Locate the cell with the specified text and output its [x, y] center coordinate. 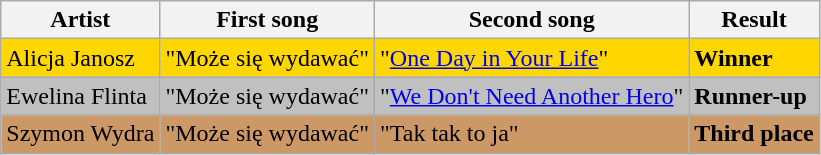
Ewelina Flinta [80, 96]
"We Don't Need Another Hero" [532, 96]
Artist [80, 20]
Runner-up [754, 96]
Winner [754, 58]
"One Day in Your Life" [532, 58]
Result [754, 20]
First song [268, 20]
Third place [754, 134]
Second song [532, 20]
Szymon Wydra [80, 134]
"Tak tak to ja" [532, 134]
Alicja Janosz [80, 58]
